Find where the given text appears and provide that cell's center as (X, Y) coordinate. 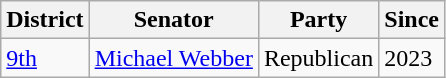
Senator (174, 20)
9th (45, 58)
Republican (318, 58)
District (45, 20)
Michael Webber (174, 58)
Party (318, 20)
2023 (412, 58)
Since (412, 20)
